Find where the given text appears and provide that cell's center as (X, Y) coordinate. 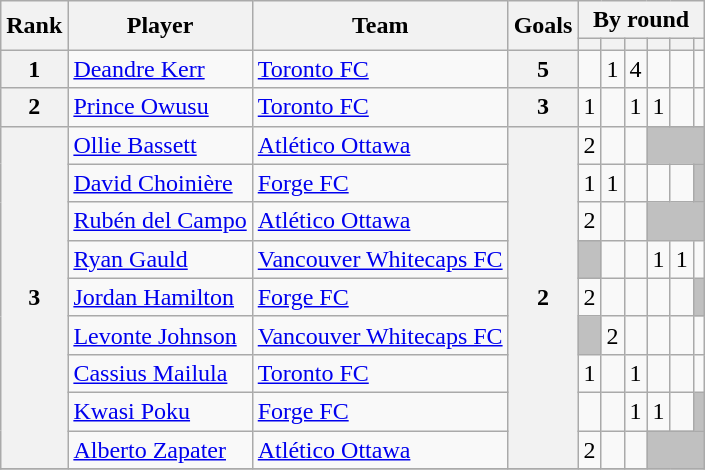
Cassius Mailula (160, 373)
Rubén del Campo (160, 221)
Player (160, 26)
Alberto Zapater (160, 449)
Jordan Hamilton (160, 297)
Ollie Bassett (160, 145)
Kwasi Poku (160, 411)
Team (380, 26)
Prince Owusu (160, 107)
4 (636, 69)
Ryan Gauld (160, 259)
David Choinière (160, 183)
5 (543, 69)
Goals (543, 26)
Deandre Kerr (160, 69)
By round (641, 20)
Rank (34, 26)
Levonte Johnson (160, 335)
